For the text-containing cell, return its midpoint in [x, y] coordinate format. 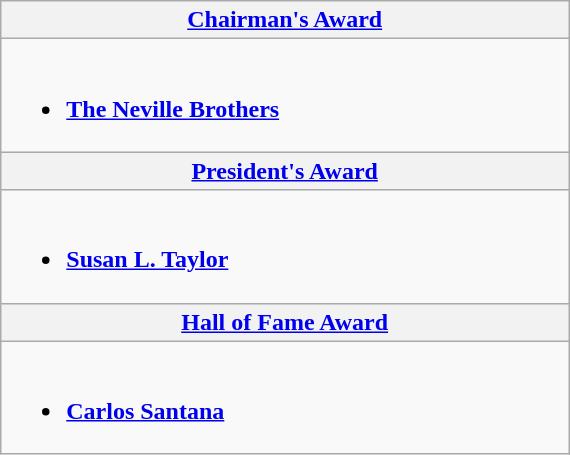
Susan L. Taylor [285, 246]
President's Award [285, 171]
Carlos Santana [285, 398]
Chairman's Award [285, 20]
The Neville Brothers [285, 96]
Hall of Fame Award [285, 322]
